Determine the (x, y) coordinate at the center of the cell enclosing the given text.  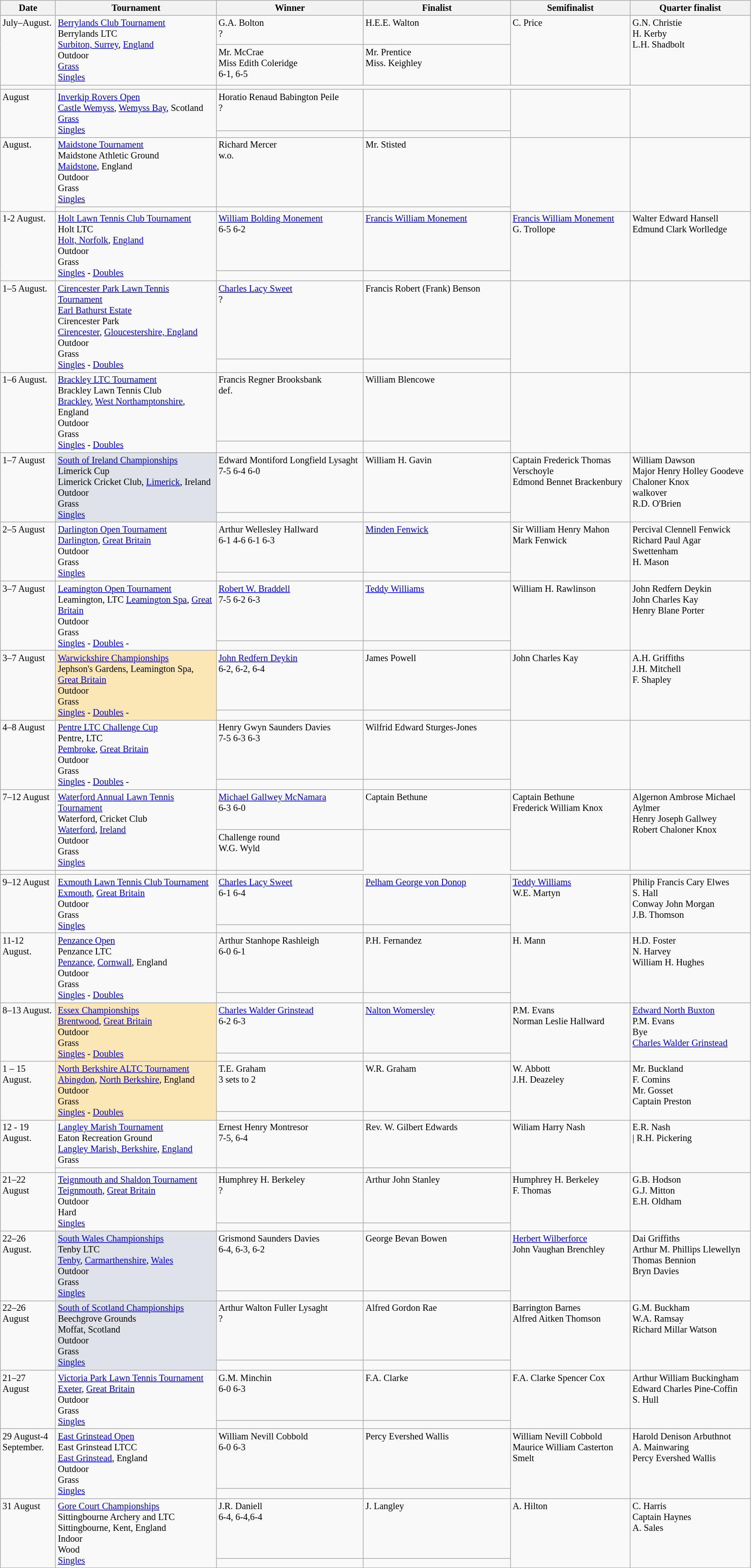
August (28, 113)
H. Mann (571, 968)
Edward North Buxton P.M. EvansBye Charles Walder Grinstead (690, 1032)
Henry Gwyn Saunders Davies 7-5 6-3 6-3 (290, 750)
Penzance OpenPenzance LTCPenzance, Cornwall, EnglandOutdoorGrassSingles - Doubles (136, 968)
Robert W. Braddell 7-5 6-2 6-3 (290, 611)
Quarter finalist (690, 8)
East Grinstead Open East Grinstead LTCCEast Grinstead, EnglandOutdoor GrassSingles (136, 1463)
Teddy Williams W.E. Martyn (571, 904)
Wiliam Harry Nash (571, 1146)
J. Langley (437, 1528)
W.R. Graham (437, 1087)
Waterford Annual Lawn Tennis Tournament Waterford, Cricket ClubWaterford, IrelandOutdoorGrassSingles (136, 830)
Edward Montiford Longfield Lysaght7-5 6-4 6-0 (290, 482)
P.H. Fernandez (437, 963)
Maidstone Tournament Maidstone Athletic GroundMaidstone, EnglandOutdoorGrassSingles (136, 172)
29 August-4 September. (28, 1463)
Victoria Park Lawn Tennis TournamentExeter, Great BritainOutdoor GrassSingles (136, 1400)
F.A. Clarke Spencer Cox (571, 1400)
South of Ireland ChampionshipsLimerick Cup Limerick Cricket Club, Limerick, IrelandOutdoorGrassSingles (136, 487)
South Wales Championships Tenby LTCTenby, Carmarthenshire, WalesOutdoorGrassSingles (136, 1266)
Humphrey H. Berkeley? (290, 1197)
21–27 August (28, 1400)
Rev. W. Gilbert Edwards (437, 1144)
John Redfern Deykin John Charles Kay Henry Blane Porter (690, 616)
11-12 August. (28, 968)
Arthur John Stanley (437, 1197)
Semifinalist (571, 8)
Date (28, 8)
22–26 August (28, 1335)
1 – 15 August. (28, 1091)
G.A. Bolton? (290, 30)
F.A. Clarke (437, 1395)
Winner (290, 8)
Barrington Barnes Alfred Aitken Thomson (571, 1335)
Langley Marish TournamentEaton Recreation Ground Langley Marish, Berkshire, EnglandGrass (136, 1144)
Horatio Renaud Babington Peile? (290, 110)
C. Harris Captain Haynes A. Sales (690, 1533)
Humphrey H. Berkeley F. Thomas (571, 1202)
9–12 August (28, 904)
Holt Lawn Tennis Club TournamentHolt LTCHolt, Norfolk, EnglandOutdoorGrassSingles - Doubles (136, 246)
William Nevill Cobbold 6-0 6-3 (290, 1458)
7–12 August (28, 830)
Mr. McCrae Miss Edith Coleridge 6-1, 6-5 (290, 65)
Nalton Womersley (437, 1028)
Percy Evershed Wallis (437, 1458)
Leamington Open Tournament Leamington, LTC Leamington Spa, Great BritainOutdoorGrassSingles - Doubles - (136, 616)
Francis William Monement G. Trollope (571, 246)
August. (28, 174)
North Berkshire ALTC Tournament Abingdon, North Berkshire, EnglandOutdoor GrassSingles - Doubles (136, 1091)
Alfred Gordon Rae (437, 1330)
21–22 August (28, 1202)
Mr. Buckland F. Comins Mr. Gosset Captain Preston (690, 1091)
W. Abbott J.H. Deazeley (571, 1091)
John Charles Kay (571, 685)
1-2 August. (28, 246)
Francis William Monement (437, 241)
8–13 August. (28, 1032)
Sir William Henry Mahon Mark Fenwick (571, 551)
Francis Regner Brooksbankdef. (290, 407)
William Bolding Monement6-5 6-2 (290, 241)
William H. Rawlinson (571, 616)
Brackley LTC TournamentBrackley Lawn Tennis ClubBrackley, West Northamptonshire, EnglandOutdoorGrassSingles - Doubles (136, 412)
P.M. Evans Norman Leslie Hallward (571, 1032)
Walter Edward Hansell Edmund Clark Worlledge (690, 246)
Dai Griffiths Arthur M. Phillips Llewellyn Thomas Bennion Bryn Davies (690, 1266)
Captain Bethune Frederick William Knox (571, 830)
Pentre LTC Challenge Cup Pentre, LTC Pembroke, Great BritainOutdoorGrassSingles - Doubles - (136, 755)
Grismond Saunders Davies6-4, 6-3, 6-2 (290, 1261)
Wilfrid Edward Sturges-Jones (437, 750)
George Bevan Bowen (437, 1261)
Mr. Stisted (437, 172)
J.R. Daniell6-4, 6-4,6-4 (290, 1528)
James Powell (437, 680)
Percival Clennell Fenwick Richard Paul Agar Swettenham H. Mason (690, 551)
July–August. (28, 50)
Essex Championships Brentwood, Great BritainOutdoor GrassSingles - Doubles (136, 1032)
Mr. Prentice Miss. Keighley (437, 65)
Charles Lacy Sweet? (290, 320)
Finalist (437, 8)
H.D. Foster N. Harvey William H. Hughes (690, 968)
Teddy Williams (437, 611)
Captain Frederick Thomas Verschoyle Edmond Bennet Brackenbury (571, 487)
G.N. Christie H. Kerby L.H. Shadbolt (690, 50)
G.M. Buckham W.A. Ramsay Richard Millar Watson (690, 1335)
William Dawson Major Henry Holley Goodeve Chaloner Knoxwalkover R.D. O'Brien (690, 487)
Charles Lacy Sweet6-1 6-4 (290, 899)
Minden Fenwick (437, 547)
Harold Denison Arbuthnot A. Mainwaring Percy Evershed Wallis (690, 1463)
G.M. Minchin6-0 6-3 (290, 1395)
Gore Court Championships Sittingbourne Archery and LTCSittingbourne, Kent, EnglandIndoorWood Singles (136, 1533)
Arthur Walton Fuller Lysaght? (290, 1330)
Teignmouth and Shaldon Tournament Teignmouth, Great BritainOutdoorHardSingles (136, 1202)
Cirencester Park Lawn Tennis TournamentEarl Bathurst EstateCirencester ParkCirencester, Gloucestershire, EnglandOutdoorGrassSingles - Doubles (136, 326)
Ernest Henry Montresor7-5, 6-4 (290, 1144)
William Nevill Cobbold Maurice William Casterton Smelt (571, 1463)
Challenge round W.G. Wyld (290, 849)
William H. Gavin (437, 482)
Francis Robert (Frank) Benson (437, 320)
Warwickshire Championships Jephson's Gardens, Leamington Spa, Great BritainOutdoorGrassSingles - Doubles - (136, 685)
1–6 August. (28, 412)
4–8 August (28, 755)
Michael Gallwey McNamara6-3 6-0 (290, 810)
Darlington Open Tournament Darlington, Great BritainOutdoorGrassSingles (136, 551)
H.E.E. Walton (437, 30)
Inverkip Rovers OpenCastle Wemyss, Wemyss Bay, Scotland Grass Singles (136, 113)
Exmouth Lawn Tennis Club Tournament Exmouth, Great BritainOutdoorGrassSingles (136, 904)
Arthur Wellesley Hallward6-1 4-6 6-1 6-3 (290, 547)
Philip Francis Cary Elwes S. Hall Conway John Morgan J.B. Thomson (690, 904)
William Blencowe (437, 407)
Richard Mercerw.o. (290, 172)
2–5 August (28, 551)
Charles Walder Grinstead6-2 6-3 (290, 1028)
12 - 19 August. (28, 1146)
Captain Bethune (437, 810)
T.E. Graham 3 sets to 2 (290, 1087)
Algernon Ambrose Michael Aylmer Henry Joseph Gallwey Robert Chaloner Knox (690, 830)
31 August (28, 1533)
John Redfern Deykin 6-2, 6-2, 6-4 (290, 680)
South of Scotland ChampionshipsBeechgrove GroundsMoffat, ScotlandOutdoorGrassSingles (136, 1335)
1–5 August. (28, 326)
Berrylands Club Tournament Berrylands LTCSurbiton, Surrey, EnglandOutdoorGrassSingles (136, 50)
Herbert Wilberforce John Vaughan Brenchley (571, 1266)
E.R. Nash| R.H. Pickering (690, 1146)
A.H. Griffiths J.H. Mitchell F. Shapley (690, 685)
1–7 August (28, 487)
22–26 August. (28, 1266)
Arthur Stanhope Rashleigh6-0 6-1 (290, 963)
A. Hilton (571, 1533)
C. Price (571, 50)
Arthur William Buckingham Edward Charles Pine-Coffin S. Hull (690, 1400)
G.B. Hodson G.J. Mitton E.H. Oldham (690, 1202)
Tournament (136, 8)
Pelham George von Donop (437, 899)
